Search for the cell housing the specified text and yield its (X, Y) center coordinate. 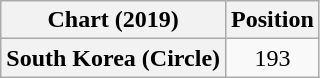
193 (273, 58)
Position (273, 20)
South Korea (Circle) (114, 58)
Chart (2019) (114, 20)
